Provide the (x, y) coordinate of the cell's center where the given text is located.  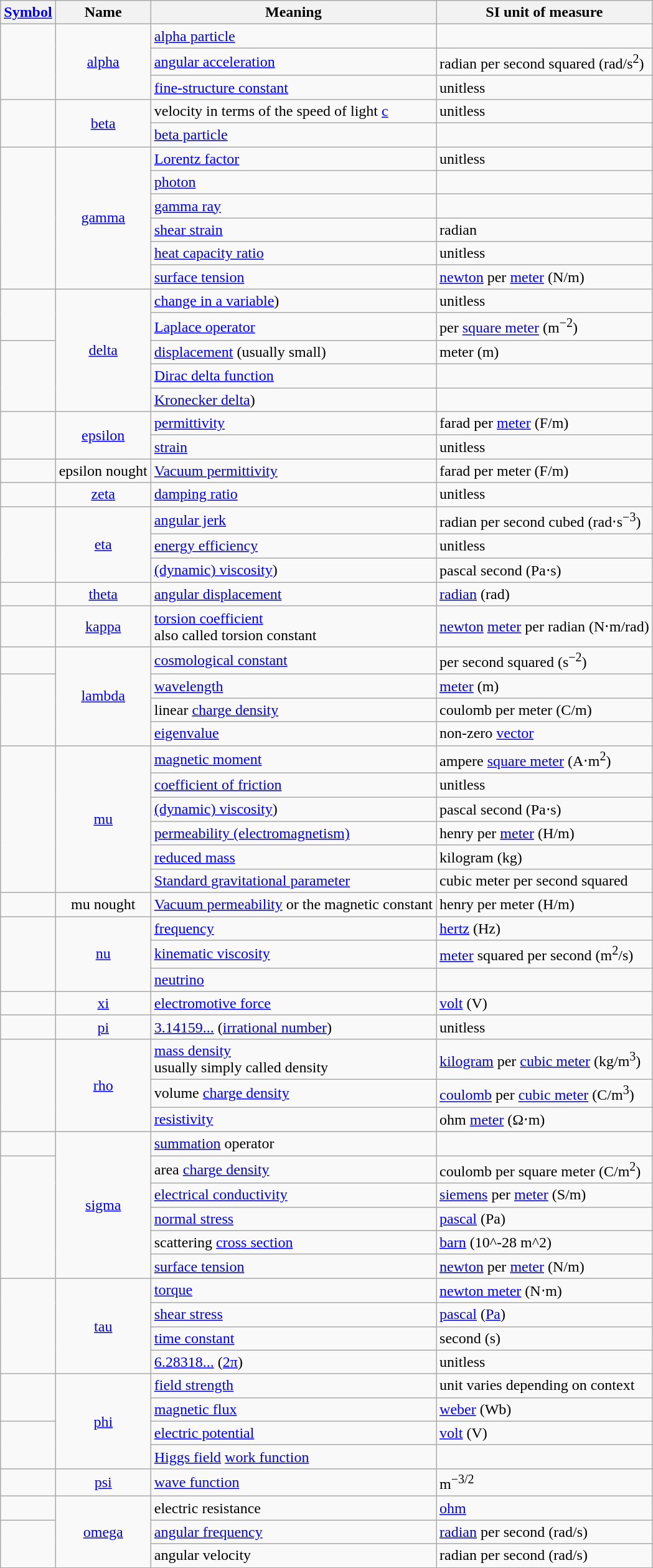
m−3/2 (545, 1482)
siemens per meter (S/m) (545, 1195)
alpha particle (293, 36)
gamma (103, 218)
wavelength (293, 686)
delta (103, 350)
Laplace operator (293, 326)
nu (103, 954)
field strength (293, 1386)
summation operator (293, 1144)
mu nought (103, 904)
electrical conductivity (293, 1195)
lambda (103, 696)
electromotive force (293, 1003)
epsilon nought (103, 471)
3.14159... (irrational number) (293, 1027)
coulomb per cubic meter (C/m3) (545, 1093)
magnetic moment (293, 760)
resistivity (293, 1120)
gamma ray (293, 206)
eigenvalue (293, 734)
Vacuum permeability or the magnetic constant (293, 904)
energy efficiency (293, 546)
phi (103, 1421)
meter squared per second (m2/s) (545, 954)
omega (103, 1532)
newton meter (N⋅m) (545, 1290)
ampere square meter (A⋅m2) (545, 760)
coulomb per meter (C/m) (545, 710)
area charge density (293, 1169)
reduced mass (293, 857)
angular frequency (293, 1532)
radian (545, 230)
linear charge density (293, 710)
zeta (103, 494)
normal stress (293, 1219)
non-zero vector (545, 734)
sigma (103, 1206)
rho (103, 1085)
alpha (103, 62)
second (s) (545, 1338)
coefficient of friction (293, 785)
radian per second squared (rad/s2) (545, 62)
Kronecker delta) (293, 400)
neutrino (293, 980)
unit varies depending on context (545, 1386)
angular velocity (293, 1556)
mu (103, 819)
per second squared (s−2) (545, 660)
Dirac delta function (293, 376)
Standard gravitational parameter (293, 881)
cubic meter per second squared (545, 881)
psi (103, 1482)
permittivity (293, 423)
permeability (electromagnetism) (293, 833)
shear stress (293, 1315)
kilogram (kg) (545, 857)
Symbol (28, 12)
mass density usually simply called density (293, 1059)
angular jerk (293, 521)
damping ratio (293, 494)
kappa (103, 626)
velocity in terms of the speed of light c (293, 111)
per square meter (m−2) (545, 326)
fine-structure constant (293, 87)
torsion coefficient also called torsion constant (293, 626)
heat capacity ratio (293, 253)
xi (103, 1003)
eta (103, 544)
electric resistance (293, 1508)
scattering cross section (293, 1242)
ohm (545, 1508)
photon (293, 182)
frequency (293, 928)
Name (103, 12)
radian (rad) (545, 594)
epsilon (103, 435)
ohm meter (Ω⋅m) (545, 1120)
beta particle (293, 135)
theta (103, 594)
volume charge density (293, 1093)
pi (103, 1027)
newton meter per radian (N⋅m/rad) (545, 626)
angular acceleration (293, 62)
time constant (293, 1338)
magnetic flux (293, 1409)
Vacuum permittivity (293, 471)
Higgs field work function (293, 1457)
electric potential (293, 1433)
kilogram per cubic meter (kg/m3) (545, 1059)
Meaning (293, 12)
6.28318... (2π) (293, 1362)
tau (103, 1326)
wave function (293, 1482)
weber (Wb) (545, 1409)
SI unit of measure (545, 12)
cosmological constant (293, 660)
displacement (usually small) (293, 352)
coulomb per square meter (C/m2) (545, 1169)
strain (293, 447)
Lorentz factor (293, 159)
change in a variable) (293, 301)
shear strain (293, 230)
hertz (Hz) (545, 928)
torque (293, 1290)
barn (10^-28 m^2) (545, 1242)
radian per second cubed (rad⋅s−3) (545, 521)
beta (103, 123)
angular displacement (293, 594)
kinematic viscosity (293, 954)
